For the text-containing cell, return its midpoint in (x, y) coordinate format. 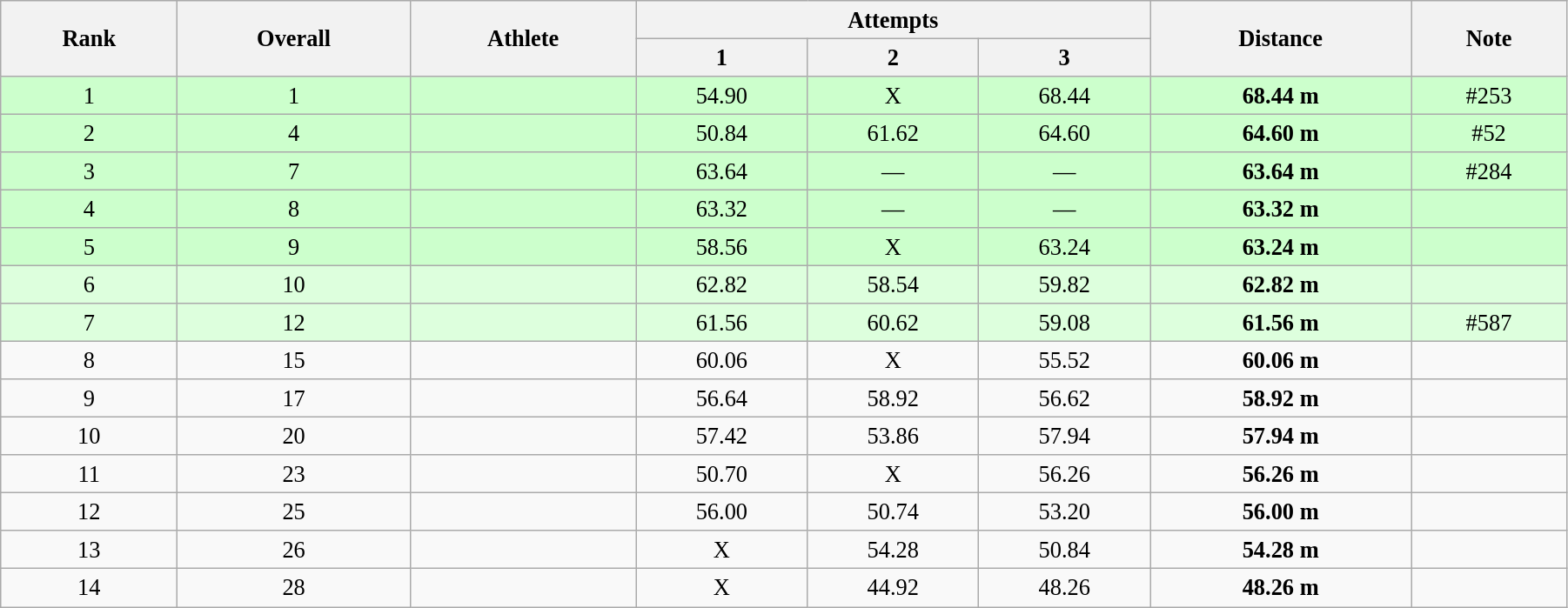
#253 (1490, 95)
68.44 (1065, 95)
62.82 m (1281, 284)
Distance (1281, 38)
63.64 (722, 171)
56.64 (722, 398)
63.64 m (1281, 171)
56.00 (722, 511)
Overall (294, 38)
11 (89, 474)
48.26 m (1281, 588)
61.62 (893, 133)
15 (294, 360)
56.26 m (1281, 474)
26 (294, 550)
53.86 (893, 436)
64.60 m (1281, 133)
60.62 (893, 323)
68.44 m (1281, 95)
63.24 m (1281, 247)
23 (294, 474)
58.92 m (1281, 398)
13 (89, 550)
#52 (1490, 133)
#587 (1490, 323)
Attempts (893, 19)
61.56 m (1281, 323)
58.56 (722, 247)
57.42 (722, 436)
56.62 (1065, 398)
#284 (1490, 171)
50.74 (893, 511)
Athlete (522, 38)
59.08 (1065, 323)
54.28 m (1281, 550)
5 (89, 247)
56.26 (1065, 474)
63.32 (722, 209)
25 (294, 511)
56.00 m (1281, 511)
62.82 (722, 284)
60.06 m (1281, 360)
57.94 (1065, 436)
Note (1490, 38)
Rank (89, 38)
17 (294, 398)
20 (294, 436)
48.26 (1065, 588)
6 (89, 284)
14 (89, 588)
44.92 (893, 588)
50.70 (722, 474)
63.24 (1065, 247)
57.94 m (1281, 436)
54.90 (722, 95)
64.60 (1065, 133)
58.92 (893, 398)
63.32 m (1281, 209)
53.20 (1065, 511)
28 (294, 588)
59.82 (1065, 284)
54.28 (893, 550)
58.54 (893, 284)
60.06 (722, 360)
61.56 (722, 323)
55.52 (1065, 360)
